Capture the cell that displays the provided text and extract its [x, y] central coordinate. 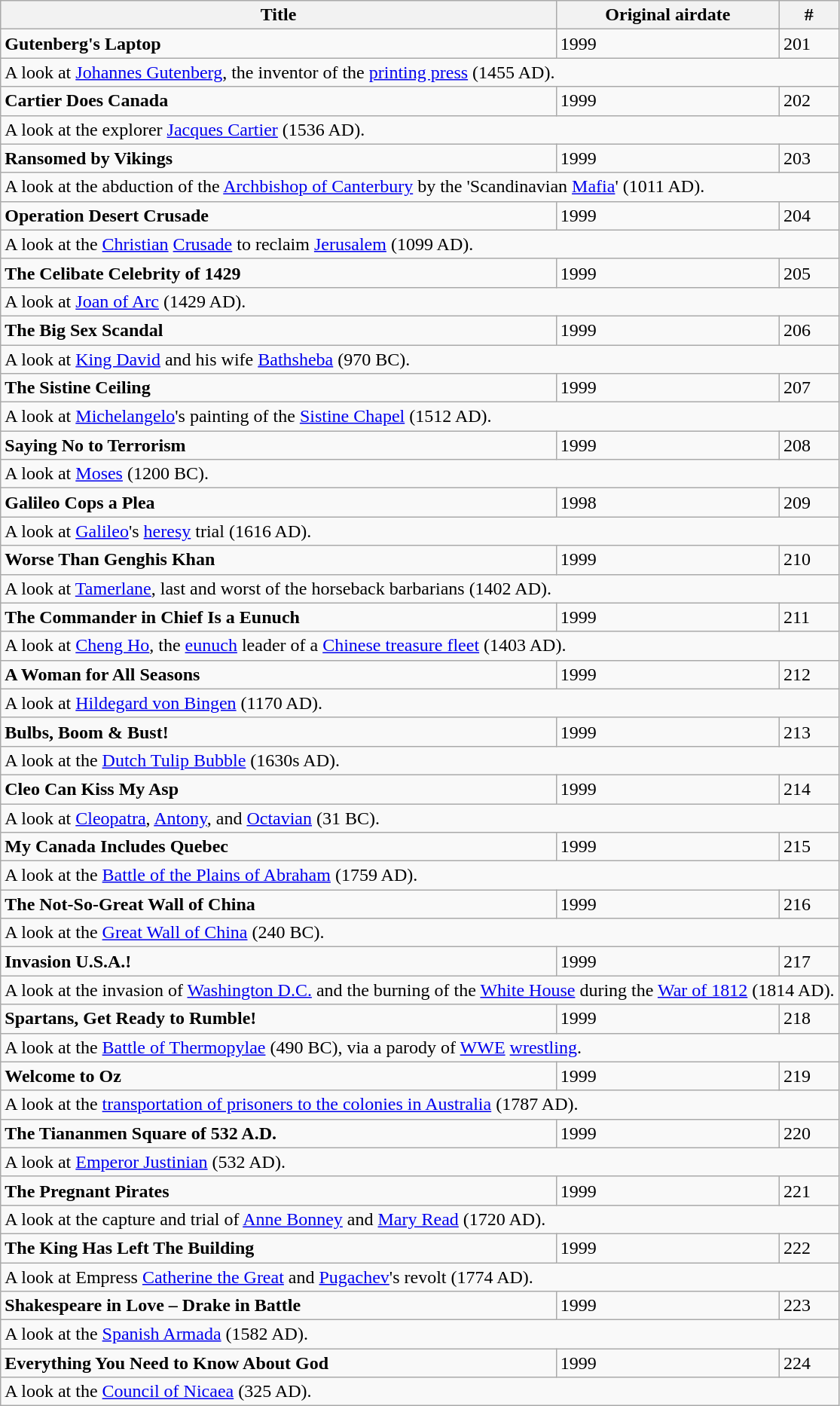
A look at the Spanish Armada (1582 AD). [420, 1334]
A look at Moses (1200 BC). [420, 474]
Original airdate [667, 15]
217 [809, 961]
A look at the transportation of prisoners to the colonies in Australia (1787 AD). [420, 1105]
219 [809, 1076]
223 [809, 1306]
224 [809, 1363]
Worse Than Genghis Khan [279, 560]
A look at the Great Wall of China (240 BC). [420, 933]
The Commander in Chief Is a Eunuch [279, 617]
A look at the Council of Nicaea (325 AD). [420, 1392]
206 [809, 330]
Everything You Need to Know About God [279, 1363]
A look at Cheng Ho, the eunuch leader of a Chinese treasure fleet (1403 AD). [420, 646]
A look at King David and his wife Bathsheba (970 BC). [420, 359]
The Tiananmen Square of 532 A.D. [279, 1133]
A look at Hildegard von Bingen (1170 AD). [420, 703]
A look at Empress Catherine the Great and Pugachev's revolt (1774 AD). [420, 1277]
222 [809, 1248]
Saying No to Terrorism [279, 445]
A look at Joan of Arc (1429 AD). [420, 301]
Shakespeare in Love – Drake in Battle [279, 1306]
Bulbs, Boom & Bust! [279, 732]
Welcome to Oz [279, 1076]
A look at the Christian Crusade to reclaim Jerusalem (1099 AD). [420, 244]
A Woman for All Seasons [279, 674]
The Pregnant Pirates [279, 1191]
203 [809, 158]
A look at the Battle of Thermopylae (490 BC), via a parody of WWE wrestling. [420, 1047]
A look at the abduction of the Archbishop of Canterbury by the 'Scandinavian Mafia' (1011 AD). [420, 187]
205 [809, 273]
Spartans, Get Ready to Rumble! [279, 1019]
The Celibate Celebrity of 1429 [279, 273]
201 [809, 44]
214 [809, 789]
202 [809, 101]
Cleo Can Kiss My Asp [279, 789]
204 [809, 215]
Invasion U.S.A.! [279, 961]
The Big Sex Scandal [279, 330]
Title [279, 15]
210 [809, 560]
A look at Galileo's heresy trial (1616 AD). [420, 531]
A look at Cleopatra, Antony, and Octavian (31 BC). [420, 818]
209 [809, 503]
# [809, 15]
216 [809, 904]
Operation Desert Crusade [279, 215]
208 [809, 445]
Gutenberg's Laptop [279, 44]
A look at the capture and trial of Anne Bonney and Mary Read (1720 AD). [420, 1219]
A look at the Battle of the Plains of Abraham (1759 AD). [420, 876]
207 [809, 388]
A look at Emperor Justinian (532 AD). [420, 1162]
215 [809, 847]
A look at Johannes Gutenberg, the inventor of the printing press (1455 AD). [420, 72]
213 [809, 732]
Galileo Cops a Plea [279, 503]
A look at Tamerlane, last and worst of the horseback barbarians (1402 AD). [420, 588]
A look at the invasion of Washington D.C. and the burning of the White House during the War of 1812 (1814 AD). [420, 990]
A look at the explorer Jacques Cartier (1536 AD). [420, 130]
The Sistine Ceiling [279, 388]
The King Has Left The Building [279, 1248]
The Not-So-Great Wall of China [279, 904]
My Canada Includes Quebec [279, 847]
212 [809, 674]
A look at Michelangelo's painting of the Sistine Chapel (1512 AD). [420, 417]
Ransomed by Vikings [279, 158]
220 [809, 1133]
221 [809, 1191]
218 [809, 1019]
Cartier Does Canada [279, 101]
A look at the Dutch Tulip Bubble (1630s AD). [420, 760]
211 [809, 617]
1998 [667, 503]
